Locate the cell with the specified text and output its [X, Y] center coordinate. 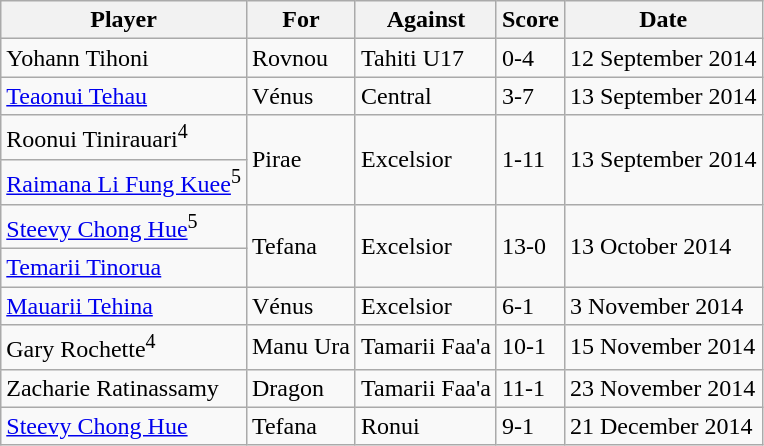
Mauarii Tehina [124, 306]
Steevy Chong Hue5 [124, 226]
Pirae [300, 160]
23 November 2014 [663, 388]
13-0 [530, 246]
Temarii Tinorua [124, 268]
Player [124, 20]
Yohann Tihoni [124, 58]
Manu Ura [300, 348]
12 September 2014 [663, 58]
10-1 [530, 348]
For [300, 20]
13 October 2014 [663, 246]
Score [530, 20]
11-1 [530, 388]
9-1 [530, 426]
21 December 2014 [663, 426]
3-7 [530, 96]
Gary Rochette4 [124, 348]
Steevy Chong Hue [124, 426]
1-11 [530, 160]
Raimana Li Fung Kuee5 [124, 182]
6-1 [530, 306]
3 November 2014 [663, 306]
15 November 2014 [663, 348]
Dragon [300, 388]
Central [426, 96]
0-4 [530, 58]
Roonui Tinirauari4 [124, 138]
Tahiti U17 [426, 58]
Teaonui Tehau [124, 96]
Rovnou [300, 58]
Zacharie Ratinassamy [124, 388]
Date [663, 20]
Against [426, 20]
Ronui [426, 426]
